Search for the cell housing the specified text and yield its (x, y) center coordinate. 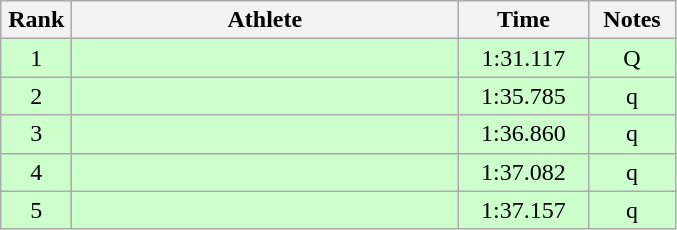
Rank (36, 20)
Q (632, 58)
5 (36, 210)
1:36.860 (524, 134)
4 (36, 172)
2 (36, 96)
1:37.157 (524, 210)
3 (36, 134)
Notes (632, 20)
1 (36, 58)
1:31.117 (524, 58)
Athlete (265, 20)
Time (524, 20)
1:37.082 (524, 172)
1:35.785 (524, 96)
